Find where the given text appears and provide that cell's center as [x, y] coordinate. 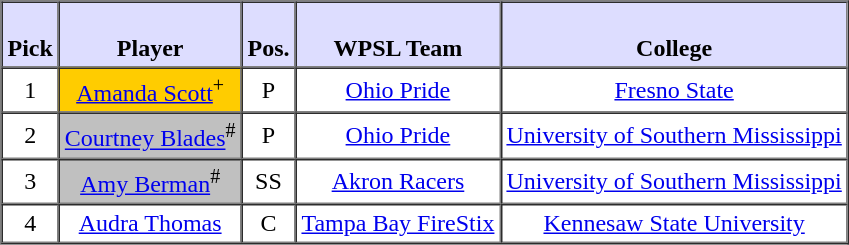
3 [30, 180]
1 [30, 90]
Courtney Blades# [150, 136]
C [268, 224]
Audra Thomas [150, 224]
Pos. [268, 35]
Amanda Scott+ [150, 90]
Amy Berman# [150, 180]
Kennesaw State University [674, 224]
Pick [30, 35]
Akron Racers [398, 180]
Player [150, 35]
Fresno State [674, 90]
College [674, 35]
WPSL Team [398, 35]
Tampa Bay FireStix [398, 224]
2 [30, 136]
SS [268, 180]
4 [30, 224]
